Provide the (X, Y) coordinate of the cell's center where the given text is located.  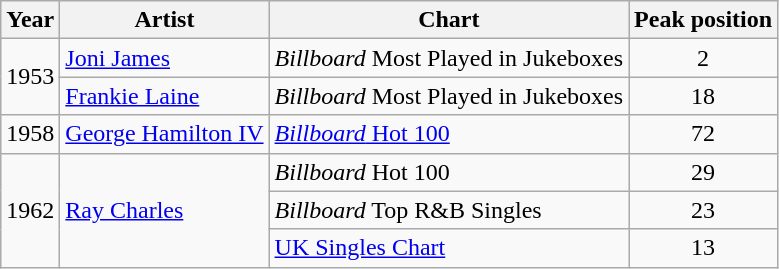
29 (704, 172)
UK Singles Chart (449, 248)
1962 (30, 210)
13 (704, 248)
Ray Charles (164, 210)
George Hamilton IV (164, 134)
Billboard Top R&B Singles (449, 210)
18 (704, 96)
Frankie Laine (164, 96)
Joni James (164, 58)
2 (704, 58)
1958 (30, 134)
Year (30, 20)
Artist (164, 20)
72 (704, 134)
Chart (449, 20)
Peak position (704, 20)
1953 (30, 77)
23 (704, 210)
